Locate the cell with the specified text and output its [x, y] center coordinate. 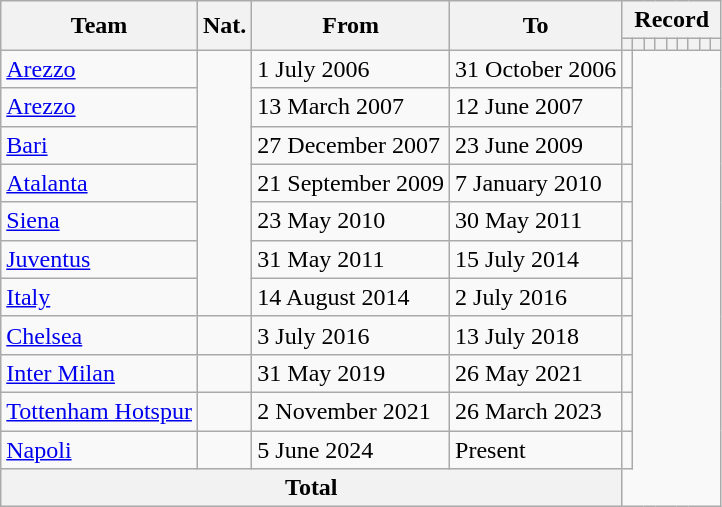
Italy [100, 297]
26 May 2021 [536, 373]
31 October 2006 [536, 69]
Juventus [100, 259]
Napoli [100, 449]
Tottenham Hotspur [100, 411]
Inter Milan [100, 373]
7 January 2010 [536, 183]
3 July 2016 [351, 335]
31 May 2019 [351, 373]
2 July 2016 [536, 297]
14 August 2014 [351, 297]
21 September 2009 [351, 183]
5 June 2024 [351, 449]
27 December 2007 [351, 145]
26 March 2023 [536, 411]
Team [100, 26]
13 March 2007 [351, 107]
15 July 2014 [536, 259]
23 May 2010 [351, 221]
23 June 2009 [536, 145]
From [351, 26]
12 June 2007 [536, 107]
Atalanta [100, 183]
To [536, 26]
Bari [100, 145]
30 May 2011 [536, 221]
1 July 2006 [351, 69]
Total [312, 488]
13 July 2018 [536, 335]
Nat. [224, 26]
2 November 2021 [351, 411]
Record [672, 20]
Chelsea [100, 335]
31 May 2011 [351, 259]
Present [536, 449]
Siena [100, 221]
